Provide the (X, Y) coordinate of the cell's center where the given text is located.  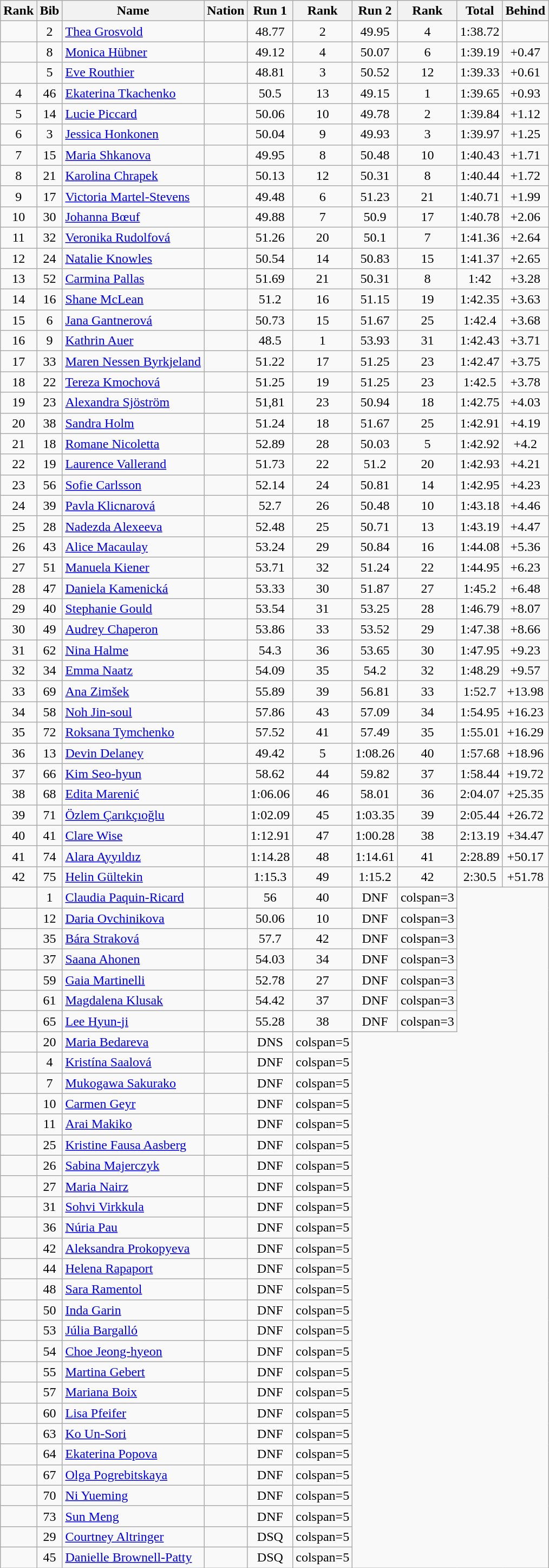
1:44.08 (480, 547)
Thea Grosvold (133, 31)
Inda Garin (133, 1310)
74 (50, 856)
+18.96 (525, 753)
+16.29 (525, 733)
Jessica Honkonen (133, 134)
Maren Nessen Byrkjeland (133, 361)
1:41.37 (480, 258)
Pavla Klicnarová (133, 506)
48.81 (270, 73)
+1.71 (525, 155)
+4.47 (525, 526)
Veronika Rudolfová (133, 237)
2:30.5 (480, 877)
58.01 (375, 794)
Total (480, 11)
Nina Halme (133, 650)
Run 1 (270, 11)
+4.46 (525, 506)
Mariana Boix (133, 1392)
1:40.43 (480, 155)
Ekaterina Tkachenko (133, 93)
1:38.72 (480, 31)
+3.68 (525, 320)
Mukogawa Sakurako (133, 1083)
52.48 (270, 526)
54 (50, 1351)
+51.78 (525, 877)
62 (50, 650)
Maria Bedareva (133, 1042)
57 (50, 1392)
Karolina Chrapek (133, 176)
+50.17 (525, 856)
1:42.75 (480, 403)
+4.03 (525, 403)
1:40.78 (480, 217)
1:42.4 (480, 320)
Laurence Vallerand (133, 464)
Tereza Kmochová (133, 382)
Sohvi Virkkula (133, 1207)
54.09 (270, 671)
1:39.84 (480, 114)
+0.93 (525, 93)
49.48 (270, 196)
Name (133, 11)
57.7 (270, 939)
1:14.28 (270, 856)
53.54 (270, 609)
50 (50, 1310)
1:42.43 (480, 341)
Nation (226, 11)
Courtney Altringer (133, 1537)
61 (50, 1001)
1:42 (480, 279)
53.25 (375, 609)
1:46.79 (480, 609)
+3.78 (525, 382)
Helena Rapaport (133, 1269)
+4.23 (525, 485)
2:04.07 (480, 794)
71 (50, 815)
+2.06 (525, 217)
53.65 (375, 650)
50.5 (270, 93)
48.77 (270, 31)
Ko Un-Sori (133, 1434)
Saana Ahonen (133, 960)
Alexandra Sjöström (133, 403)
2:13.19 (480, 835)
50.04 (270, 134)
+2.64 (525, 237)
+4.21 (525, 464)
1:08.26 (375, 753)
Kim Seo-hyun (133, 774)
73 (50, 1516)
50.03 (375, 444)
59 (50, 980)
Aleksandra Prokopyeva (133, 1248)
69 (50, 691)
+6.48 (525, 588)
1:40.71 (480, 196)
1:42.35 (480, 300)
1:45.2 (480, 588)
50.13 (270, 176)
Arai Makiko (133, 1124)
1:54.95 (480, 712)
49.42 (270, 753)
Manuela Kiener (133, 567)
Martina Gebert (133, 1372)
Run 2 (375, 11)
50.73 (270, 320)
+3.63 (525, 300)
+1.99 (525, 196)
Sofie Carlsson (133, 485)
56.81 (375, 691)
Kristine Fausa Aasberg (133, 1145)
+9.57 (525, 671)
49.15 (375, 93)
+1.12 (525, 114)
Jana Gantnerová (133, 320)
+26.72 (525, 815)
65 (50, 1021)
+5.36 (525, 547)
1:02.09 (270, 815)
1:06.06 (270, 794)
51.26 (270, 237)
2:28.89 (480, 856)
51.73 (270, 464)
+1.72 (525, 176)
1:58.44 (480, 774)
48.5 (270, 341)
1:42.47 (480, 361)
1:43.19 (480, 526)
+9.23 (525, 650)
Gaia Martinelli (133, 980)
1:39.33 (480, 73)
Lisa Pfeifer (133, 1413)
Bára Straková (133, 939)
Noh Jin-soul (133, 712)
1:03.35 (375, 815)
Nadezda Alexeeva (133, 526)
51.69 (270, 279)
Claudia Paquin-Ricard (133, 897)
Núria Pau (133, 1227)
Júlia Bargalló (133, 1331)
1:39.65 (480, 93)
Magdalena Klusak (133, 1001)
49.12 (270, 52)
50.07 (375, 52)
+19.72 (525, 774)
50.84 (375, 547)
1:52.7 (480, 691)
Sabina Majerczyk (133, 1165)
Özlem Çarıkçıoğlu (133, 815)
53.71 (270, 567)
+0.61 (525, 73)
+0.47 (525, 52)
+8.66 (525, 630)
51.23 (375, 196)
Carmen Geyr (133, 1104)
58 (50, 712)
1:42.93 (480, 464)
1:42.95 (480, 485)
1:41.36 (480, 237)
Behind (525, 11)
64 (50, 1454)
Helin Gültekin (133, 877)
54.2 (375, 671)
57.86 (270, 712)
+13.98 (525, 691)
51.22 (270, 361)
1:47.38 (480, 630)
Edita Marenić (133, 794)
Choe Jeong-hyeon (133, 1351)
2:05.44 (480, 815)
1:44.95 (480, 567)
55 (50, 1372)
50.94 (375, 403)
1:42.5 (480, 382)
1:42.91 (480, 423)
Johanna Bœuf (133, 217)
Sara Ramentol (133, 1290)
1:40.44 (480, 176)
Daria Ovchinikova (133, 918)
+25.35 (525, 794)
54.42 (270, 1001)
Alice Macaulay (133, 547)
53.52 (375, 630)
1:15.2 (375, 877)
53.93 (375, 341)
63 (50, 1434)
1:39.19 (480, 52)
+3.71 (525, 341)
51.87 (375, 588)
+34.47 (525, 835)
Eve Routhier (133, 73)
Ana Zimšek (133, 691)
57.49 (375, 733)
50.9 (375, 217)
57.52 (270, 733)
+16.23 (525, 712)
53.86 (270, 630)
+2.65 (525, 258)
Romane Nicoletta (133, 444)
52.7 (270, 506)
49.78 (375, 114)
Roksana Tymchenko (133, 733)
54.3 (270, 650)
Bib (50, 11)
1:48.29 (480, 671)
51.15 (375, 300)
Daniela Kamenická (133, 588)
Clare Wise (133, 835)
59.82 (375, 774)
1:57.68 (480, 753)
+4.19 (525, 423)
50.81 (375, 485)
54.03 (270, 960)
Carmina Pallas (133, 279)
53.33 (270, 588)
Olga Pogrebitskaya (133, 1475)
50.71 (375, 526)
+3.28 (525, 279)
51 (50, 567)
Alara Ayyıldız (133, 856)
+1.25 (525, 134)
75 (50, 877)
52.89 (270, 444)
67 (50, 1475)
57.09 (375, 712)
Kathrin Auer (133, 341)
60 (50, 1413)
52 (50, 279)
72 (50, 733)
Natalie Knowles (133, 258)
+6.23 (525, 567)
1:14.61 (375, 856)
1:15.3 (270, 877)
53.24 (270, 547)
1:43.18 (480, 506)
50.1 (375, 237)
Sun Meng (133, 1516)
+4.2 (525, 444)
50.83 (375, 258)
55.89 (270, 691)
Shane McLean (133, 300)
51,81 (270, 403)
Maria Nairz (133, 1186)
Sandra Holm (133, 423)
1:47.95 (480, 650)
Victoria Martel-Stevens (133, 196)
Danielle Brownell-Patty (133, 1557)
55.28 (270, 1021)
Lucie Piccard (133, 114)
1:42.92 (480, 444)
58.62 (270, 774)
Emma Naatz (133, 671)
1:00.28 (375, 835)
Ni Yueming (133, 1495)
Stephanie Gould (133, 609)
Audrey Chaperon (133, 630)
Monica Hübner (133, 52)
+8.07 (525, 609)
1:12.91 (270, 835)
70 (50, 1495)
Maria Shkanova (133, 155)
50.54 (270, 258)
1:55.01 (480, 733)
Ekaterina Popova (133, 1454)
50.52 (375, 73)
1:39.97 (480, 134)
52.14 (270, 485)
49.93 (375, 134)
68 (50, 794)
53 (50, 1331)
Kristína Saalová (133, 1062)
DNS (270, 1042)
49.88 (270, 217)
Lee Hyun-ji (133, 1021)
66 (50, 774)
Devin Delaney (133, 753)
+3.75 (525, 361)
52.78 (270, 980)
